Capture the cell that displays the provided text and extract its [X, Y] central coordinate. 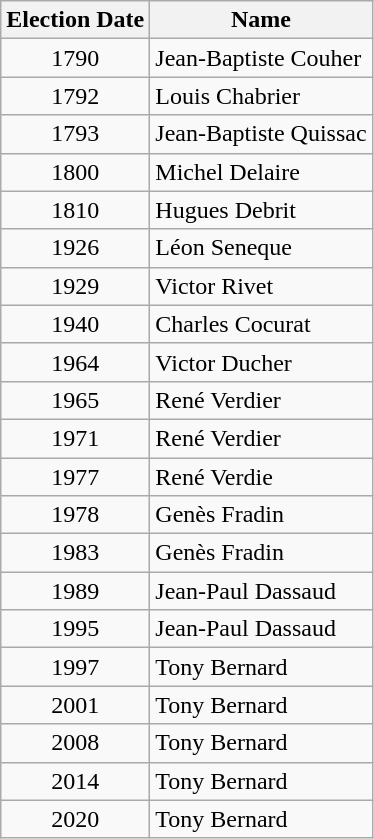
1929 [76, 286]
1790 [76, 58]
Victor Ducher [261, 362]
Louis Chabrier [261, 96]
1810 [76, 210]
Michel Delaire [261, 172]
1940 [76, 324]
1965 [76, 400]
1995 [76, 629]
Léon Seneque [261, 248]
1977 [76, 477]
Hugues Debrit [261, 210]
1793 [76, 134]
2008 [76, 743]
1997 [76, 667]
2014 [76, 781]
1971 [76, 438]
1964 [76, 362]
Jean-Baptiste Quissac [261, 134]
1792 [76, 96]
Name [261, 20]
Charles Cocurat [261, 324]
Victor Rivet [261, 286]
2001 [76, 705]
1926 [76, 248]
Election Date [76, 20]
1800 [76, 172]
1983 [76, 553]
1989 [76, 591]
Jean-Baptiste Couher [261, 58]
1978 [76, 515]
René Verdie [261, 477]
2020 [76, 819]
